Find where the given text appears and provide that cell's center as (X, Y) coordinate. 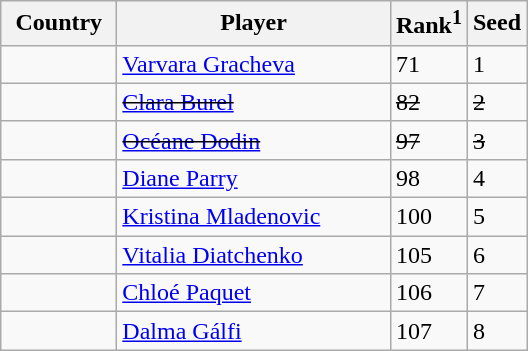
Seed (496, 24)
Dalma Gálfi (254, 331)
6 (496, 255)
98 (428, 178)
107 (428, 331)
Player (254, 24)
5 (496, 217)
Vitalia Diatchenko (254, 255)
Clara Burel (254, 102)
105 (428, 255)
4 (496, 178)
82 (428, 102)
Varvara Gracheva (254, 64)
Diane Parry (254, 178)
1 (496, 64)
71 (428, 64)
Chloé Paquet (254, 293)
97 (428, 140)
Kristina Mladenovic (254, 217)
Country (59, 24)
7 (496, 293)
2 (496, 102)
3 (496, 140)
Rank1 (428, 24)
Océane Dodin (254, 140)
8 (496, 331)
100 (428, 217)
106 (428, 293)
